Extract the (X, Y) coordinate from the center of the cell holding the provided text.  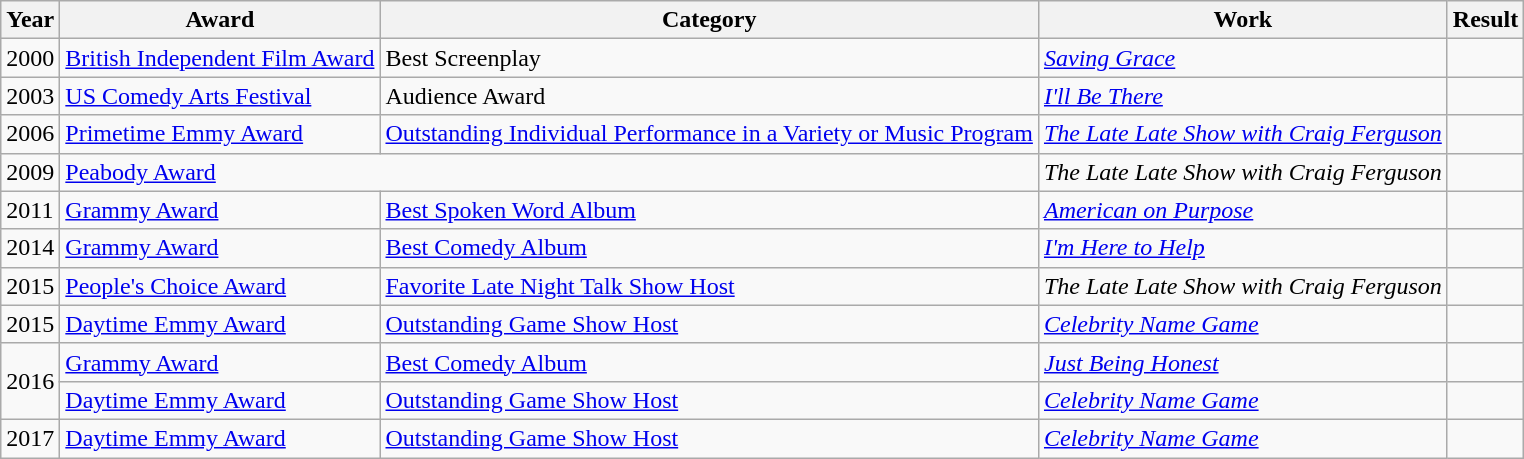
2006 (30, 134)
Audience Award (709, 96)
Outstanding Individual Performance in a Variety or Music Program (709, 134)
I'll Be There (1242, 96)
2014 (30, 248)
Work (1242, 20)
People's Choice Award (220, 286)
Best Spoken Word Album (709, 210)
Primetime Emmy Award (220, 134)
2017 (30, 438)
Peabody Award (550, 172)
Saving Grace (1242, 58)
British Independent Film Award (220, 58)
Favorite Late Night Talk Show Host (709, 286)
2016 (30, 381)
Category (709, 20)
Result (1485, 20)
2011 (30, 210)
Year (30, 20)
I'm Here to Help (1242, 248)
Best Screenplay (709, 58)
Just Being Honest (1242, 362)
American on Purpose (1242, 210)
US Comedy Arts Festival (220, 96)
2000 (30, 58)
Award (220, 20)
2003 (30, 96)
2009 (30, 172)
